Pinpoint the cell where the given text exists, returning its [X, Y] midpoint coordinate. 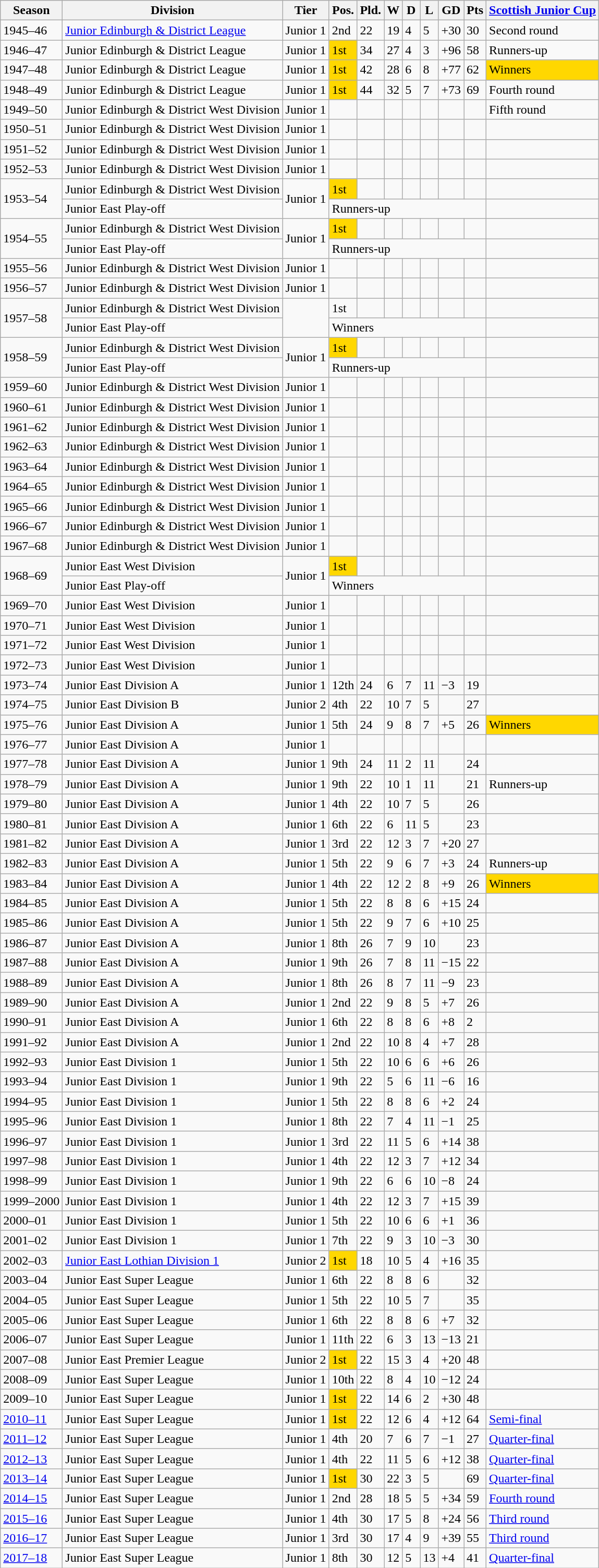
+96 [451, 50]
55 [475, 1538]
2009–10 [31, 1399]
1958–59 [31, 358]
1984–85 [31, 903]
7th [343, 1241]
Pos. [343, 10]
1990–91 [31, 1022]
Pld. [371, 10]
−8 [451, 1181]
1981–82 [31, 843]
1994–95 [31, 1101]
+8 [451, 1022]
+9 [451, 884]
Junior East Lothian Division 1 [173, 1260]
Junior East Premier League [173, 1359]
1950–51 [31, 129]
1993–94 [31, 1082]
+16 [451, 1260]
14 [393, 1399]
1975–76 [31, 725]
+77 [451, 70]
58 [475, 50]
1967–68 [31, 546]
1982–83 [31, 863]
Fifth round [543, 109]
2011–12 [31, 1439]
42 [371, 70]
2016–17 [31, 1538]
1979–80 [31, 804]
2003–04 [31, 1280]
39 [475, 1200]
W [393, 10]
−13 [451, 1340]
L [430, 10]
1969–70 [31, 606]
Season [31, 10]
1965–66 [31, 506]
1996–97 [31, 1141]
1966–67 [31, 526]
1974–75 [31, 705]
10th [343, 1379]
2002–03 [31, 1260]
1962–63 [31, 447]
D [411, 10]
1991–92 [31, 1042]
44 [371, 90]
20 [371, 1439]
1983–84 [31, 884]
−9 [451, 983]
1 [411, 784]
1985–86 [31, 923]
2004–05 [31, 1300]
2015–16 [31, 1518]
1971–72 [31, 645]
+3 [451, 863]
16 [475, 1082]
1999–2000 [31, 1200]
+4 [451, 1558]
+14 [451, 1141]
1959–60 [31, 387]
1952–53 [31, 169]
1945–46 [31, 30]
1964–65 [31, 486]
2007–08 [31, 1359]
+10 [451, 923]
1995–96 [31, 1121]
Tier [305, 10]
1968–69 [31, 575]
1961–62 [31, 427]
1954–55 [31, 238]
1976–77 [31, 744]
Pts [475, 10]
+5 [451, 725]
1997–98 [31, 1161]
1955–56 [31, 268]
+1 [451, 1221]
1956–57 [31, 288]
1972–73 [31, 665]
1977–78 [31, 764]
1986–87 [31, 943]
15 [393, 1359]
2013–14 [31, 1478]
1947–48 [31, 70]
+39 [451, 1538]
1978–79 [31, 784]
59 [475, 1498]
2001–02 [31, 1241]
2010–11 [31, 1419]
1960–61 [31, 407]
2006–07 [31, 1340]
1992–93 [31, 1062]
1953–54 [31, 199]
+73 [451, 90]
Division [173, 10]
−12 [451, 1379]
+2 [451, 1101]
2000–01 [31, 1221]
1949–50 [31, 109]
+6 [451, 1062]
56 [475, 1518]
2014–15 [31, 1498]
+34 [451, 1498]
Second round [543, 30]
1970–71 [31, 626]
−15 [451, 963]
2012–13 [31, 1459]
1946–47 [31, 50]
11th [343, 1340]
36 [475, 1221]
1963–64 [31, 467]
1973–74 [31, 685]
12th [343, 685]
1989–90 [31, 1002]
Semi-final [543, 1419]
64 [475, 1419]
Junior East Division B [173, 705]
1957–58 [31, 318]
1987–88 [31, 963]
1998–99 [31, 1181]
Scottish Junior Cup [543, 10]
GD [451, 10]
41 [475, 1558]
2008–09 [31, 1379]
+24 [451, 1518]
1948–49 [31, 90]
1988–89 [31, 983]
1980–81 [31, 824]
−6 [451, 1082]
62 [475, 70]
2017–18 [31, 1558]
1951–52 [31, 149]
2005–06 [31, 1320]
